Detect which cell encompasses the target text, then output its (X, Y) center coordinate. 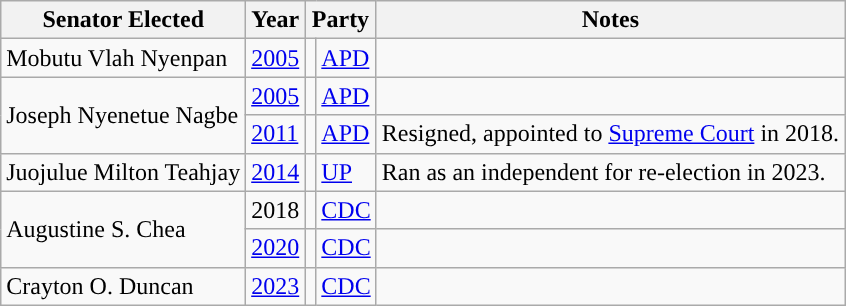
Senator Elected (124, 20)
UP (346, 172)
Year (276, 20)
2023 (276, 286)
2014 (276, 172)
Joseph Nyenetue Nagbe (124, 115)
Juojulue Milton Teahjay (124, 172)
2011 (276, 134)
Crayton O. Duncan (124, 286)
Resigned, appointed to Supreme Court in 2018. (610, 134)
Ran as an independent for re-election in 2023. (610, 172)
2020 (276, 248)
Party (340, 20)
Notes (610, 20)
2018 (276, 210)
Augustine S. Chea (124, 229)
Mobutu Vlah Nyenpan (124, 58)
